Return (x, y) of the center of cell containing provided text 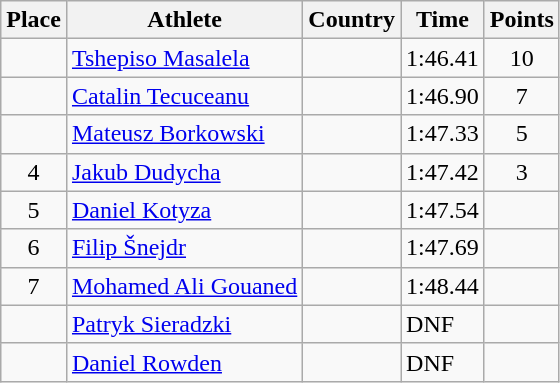
1:47.33 (443, 134)
Place (34, 20)
Patryk Sieradzki (184, 324)
1:47.54 (443, 210)
1:47.69 (443, 248)
10 (522, 58)
6 (34, 248)
Mateusz Borkowski (184, 134)
Points (522, 20)
Time (443, 20)
Mohamed Ali Gouaned (184, 286)
Tshepiso Masalela (184, 58)
1:46.90 (443, 96)
3 (522, 172)
1:48.44 (443, 286)
Daniel Kotyza (184, 210)
Jakub Dudycha (184, 172)
Daniel Rowden (184, 362)
Country (352, 20)
1:46.41 (443, 58)
Athlete (184, 20)
Catalin Tecuceanu (184, 96)
1:47.42 (443, 172)
Filip Šnejdr (184, 248)
4 (34, 172)
